Locate the cell with the specified text and output its [X, Y] center coordinate. 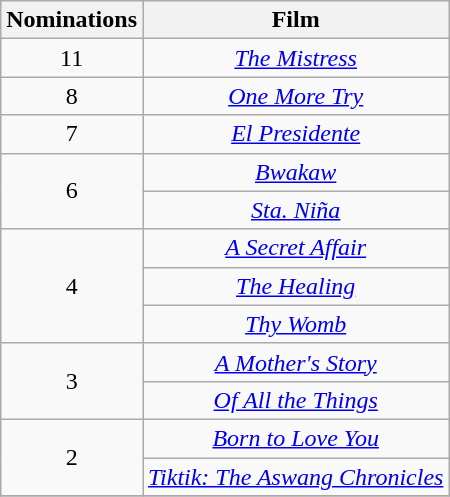
The Healing [295, 286]
6 [72, 191]
Tiktik: The Aswang Chronicles [295, 477]
Of All the Things [295, 400]
11 [72, 58]
2 [72, 457]
Nominations [72, 20]
The Mistress [295, 58]
Born to Love You [295, 438]
7 [72, 134]
One More Try [295, 96]
A Mother's Story [295, 362]
Sta. Niña [295, 210]
3 [72, 381]
El Presidente [295, 134]
Film [295, 20]
A Secret Affair [295, 248]
Bwakaw [295, 172]
Thy Womb [295, 324]
4 [72, 286]
8 [72, 96]
